Find where the given text appears and provide that cell's center as [X, Y] coordinate. 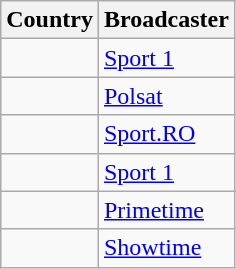
Polsat [166, 96]
Country [50, 20]
Broadcaster [166, 20]
Showtime [166, 248]
Primetime [166, 210]
Sport.RO [166, 134]
